Detect which cell encompasses the target text, then output its [x, y] center coordinate. 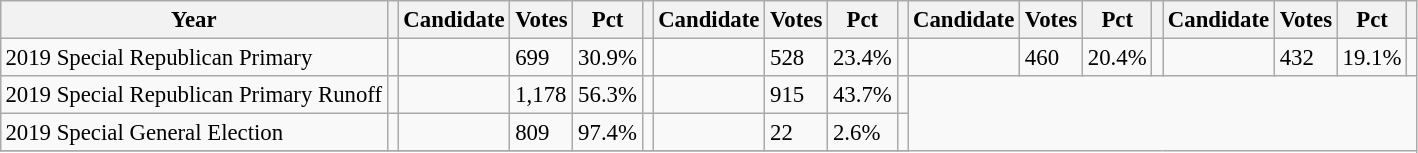
43.7% [862, 95]
22 [796, 133]
809 [542, 133]
1,178 [542, 95]
20.4% [1116, 57]
460 [1052, 57]
432 [1306, 57]
19.1% [1372, 57]
915 [796, 95]
699 [542, 57]
2019 Special Republican Primary [194, 57]
2019 Special Republican Primary Runoff [194, 95]
2.6% [862, 133]
2019 Special General Election [194, 133]
Year [194, 20]
23.4% [862, 57]
56.3% [608, 95]
30.9% [608, 57]
528 [796, 57]
97.4% [608, 133]
